Return the (x, y) coordinate for the center point of the cell that contains the specified text.  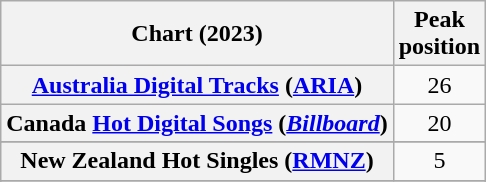
26 (439, 85)
Chart (2023) (197, 34)
20 (439, 123)
Australia Digital Tracks (ARIA) (197, 85)
5 (439, 161)
New Zealand Hot Singles (RMNZ) (197, 161)
Peakposition (439, 34)
Canada Hot Digital Songs (Billboard) (197, 123)
